Capture the cell that displays the provided text and extract its (X, Y) central coordinate. 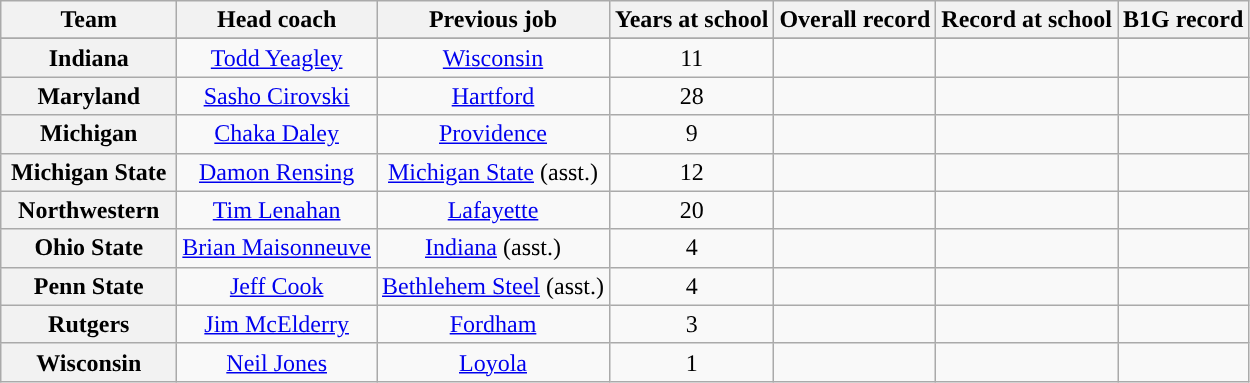
Jeff Cook (277, 286)
28 (692, 96)
Chaka Daley (277, 134)
Team (89, 20)
Previous job (492, 20)
Head coach (277, 20)
11 (692, 58)
20 (692, 210)
Years at school (692, 20)
Penn State (89, 286)
Loyola (492, 362)
12 (692, 172)
3 (692, 324)
Neil Jones (277, 362)
Overall record (855, 20)
Hartford (492, 96)
Brian Maisonneuve (277, 248)
Ohio State (89, 248)
Michigan State (89, 172)
Indiana (asst.) (492, 248)
B1G record (1184, 20)
Northwestern (89, 210)
Tim Lenahan (277, 210)
Damon Rensing (277, 172)
Jim McElderry (277, 324)
Sasho Cirovski (277, 96)
9 (692, 134)
Rutgers (89, 324)
Todd Yeagley (277, 58)
Michigan (89, 134)
Record at school (1027, 20)
Maryland (89, 96)
Providence (492, 134)
1 (692, 362)
Indiana (89, 58)
Fordham (492, 324)
Michigan State (asst.) (492, 172)
Lafayette (492, 210)
Bethlehem Steel (asst.) (492, 286)
